Pinpoint the cell where the given text exists, returning its [X, Y] midpoint coordinate. 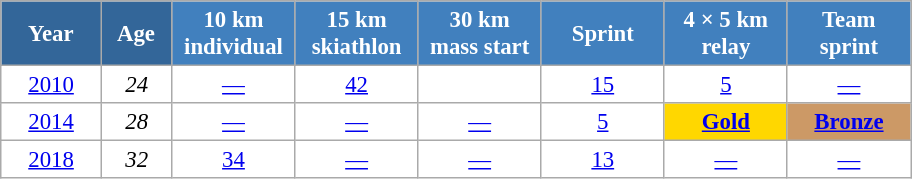
2014 [52, 122]
24 [136, 85]
10 km individual [234, 34]
15 [602, 85]
Gold [726, 122]
28 [136, 122]
Bronze [848, 122]
34 [234, 160]
15 km skiathlon [356, 34]
Year [52, 34]
Team sprint [848, 34]
13 [602, 160]
2018 [52, 160]
32 [136, 160]
42 [356, 85]
2010 [52, 85]
30 km mass start [480, 34]
4 × 5 km relay [726, 34]
Age [136, 34]
Sprint [602, 34]
